Capture the cell that displays the provided text and extract its (X, Y) central coordinate. 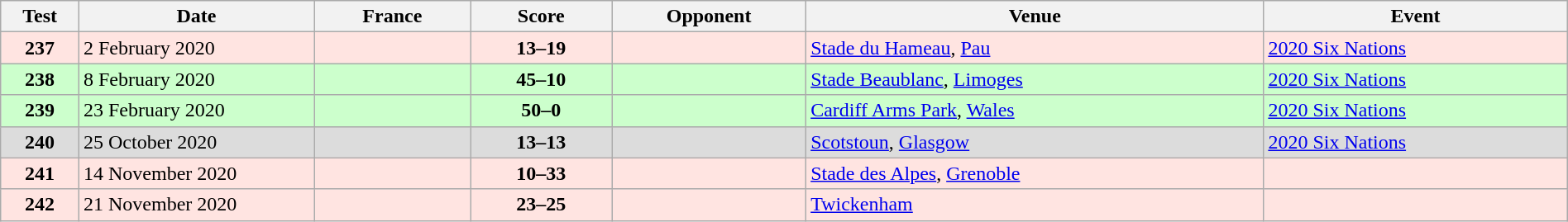
Scotstoun, Glasgow (1035, 142)
Twickenham (1035, 205)
13–13 (541, 142)
Stade Beaublanc, Limoges (1035, 79)
13–19 (541, 48)
45–10 (541, 79)
50–0 (541, 111)
23 February 2020 (196, 111)
242 (40, 205)
25 October 2020 (196, 142)
Score (541, 17)
Test (40, 17)
Opponent (710, 17)
238 (40, 79)
239 (40, 111)
Cardiff Arms Park, Wales (1035, 111)
8 February 2020 (196, 79)
23–25 (541, 205)
Date (196, 17)
Venue (1035, 17)
237 (40, 48)
14 November 2020 (196, 173)
10–33 (541, 173)
241 (40, 173)
2 February 2020 (196, 48)
Event (1416, 17)
21 November 2020 (196, 205)
France (392, 17)
Stade du Hameau, Pau (1035, 48)
Stade des Alpes, Grenoble (1035, 173)
240 (40, 142)
